For the text-containing cell, return its midpoint in (X, Y) coordinate format. 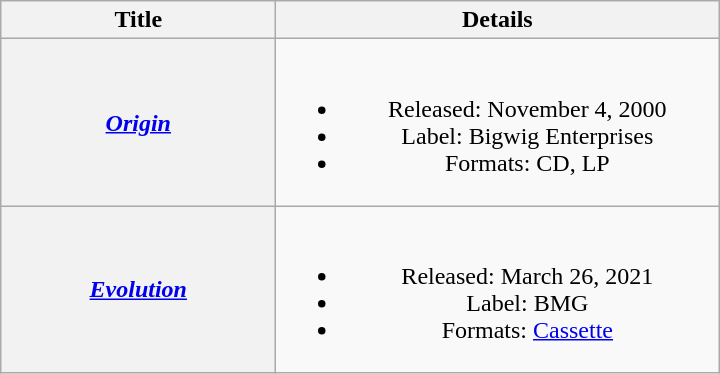
Origin (138, 122)
Released: March 26, 2021Label: BMGFormats: Cassette (498, 290)
Released: November 4, 2000Label: Bigwig EnterprisesFormats: CD, LP (498, 122)
Title (138, 20)
Details (498, 20)
Evolution (138, 290)
